Capture the cell that displays the provided text and extract its [x, y] central coordinate. 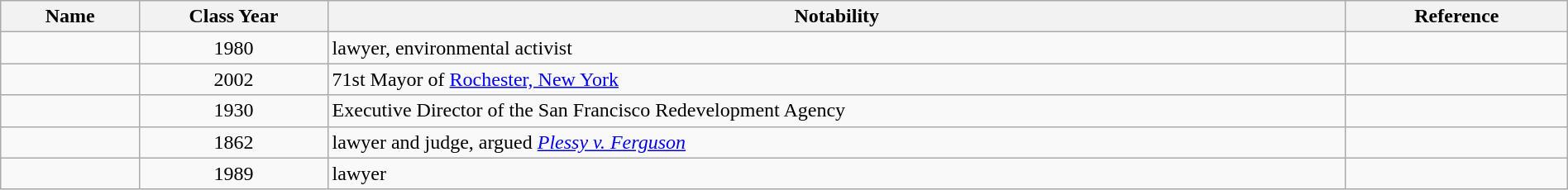
Name [70, 17]
71st Mayor of Rochester, New York [837, 79]
Notability [837, 17]
Executive Director of the San Francisco Redevelopment Agency [837, 111]
1989 [233, 173]
1980 [233, 48]
lawyer [837, 173]
Class Year [233, 17]
lawyer, environmental activist [837, 48]
1930 [233, 111]
Reference [1456, 17]
2002 [233, 79]
lawyer and judge, argued Plessy v. Ferguson [837, 142]
1862 [233, 142]
